Search for the cell housing the specified text and yield its [X, Y] center coordinate. 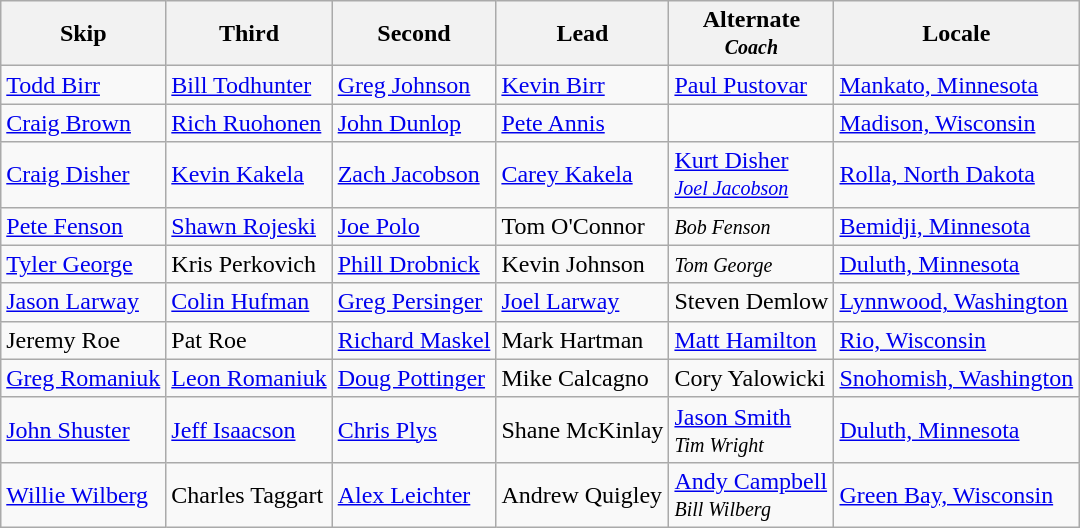
Rich Ruohonen [249, 123]
Jason Larway [84, 302]
John Dunlop [414, 123]
John Shuster [84, 430]
Kurt DisherJoel Jacobson [752, 174]
Kevin Birr [582, 85]
Joel Larway [582, 302]
Andrew Quigley [582, 494]
Willie Wilberg [84, 494]
Rio, Wisconsin [956, 340]
Rolla, North Dakota [956, 174]
Craig Disher [84, 174]
Joe Polo [414, 226]
Greg Romaniuk [84, 378]
Steven Demlow [752, 302]
Bemidji, Minnesota [956, 226]
Richard Maskel [414, 340]
Lynnwood, Washington [956, 302]
Greg Johnson [414, 85]
Kris Perkovich [249, 264]
Charles Taggart [249, 494]
Kevin Johnson [582, 264]
Shane McKinlay [582, 430]
Skip [84, 34]
Snohomish, Washington [956, 378]
Andy CampbellBill Wilberg [752, 494]
Pete Annis [582, 123]
Pete Fenson [84, 226]
Cory Yalowicki [752, 378]
Mark Hartman [582, 340]
Craig Brown [84, 123]
Colin Hufman [249, 302]
Phill Drobnick [414, 264]
Second [414, 34]
Madison, Wisconsin [956, 123]
Bob Fenson [752, 226]
Matt Hamilton [752, 340]
Doug Pottinger [414, 378]
Leon Romaniuk [249, 378]
Kevin Kakela [249, 174]
Mike Calcagno [582, 378]
Tyler George [84, 264]
Mankato, Minnesota [956, 85]
Zach Jacobson [414, 174]
Greg Persinger [414, 302]
Third [249, 34]
Tom George [752, 264]
Jeremy Roe [84, 340]
Carey Kakela [582, 174]
Green Bay, Wisconsin [956, 494]
Paul Pustovar [752, 85]
Locale [956, 34]
Todd Birr [84, 85]
Chris Plys [414, 430]
Lead [582, 34]
AlternateCoach [752, 34]
Jason SmithTim Wright [752, 430]
Shawn Rojeski [249, 226]
Bill Todhunter [249, 85]
Tom O'Connor [582, 226]
Alex Leichter [414, 494]
Pat Roe [249, 340]
Jeff Isaacson [249, 430]
